Return the (X, Y) coordinate for the center point of the cell that contains the specified text.  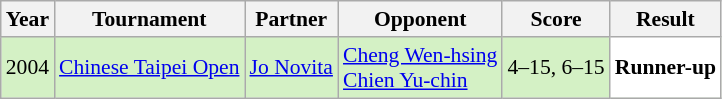
Jo Novita (290, 68)
Partner (290, 19)
Opponent (420, 19)
Year (28, 19)
Cheng Wen-hsing Chien Yu-chin (420, 68)
Tournament (149, 19)
4–15, 6–15 (556, 68)
Runner-up (666, 68)
2004 (28, 68)
Score (556, 19)
Result (666, 19)
Chinese Taipei Open (149, 68)
